Find where the given text appears and provide that cell's center as (X, Y) coordinate. 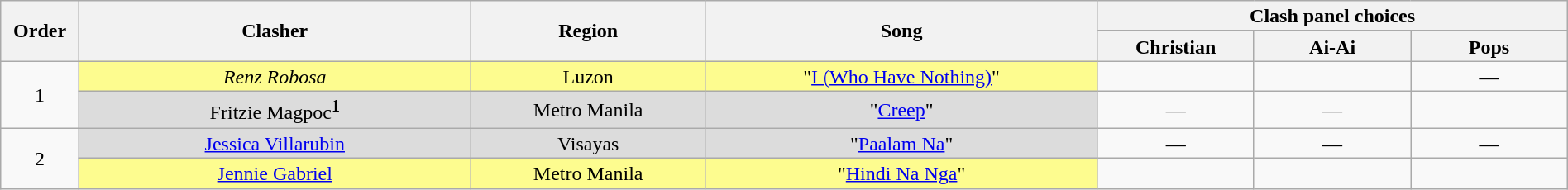
1 (40, 94)
Jessica Villarubin (275, 144)
Luzon (588, 76)
"Creep" (901, 109)
"I (Who Have Nothing)" (901, 76)
Clasher (275, 31)
Region (588, 31)
"Paalam Na" (901, 144)
Jennie Gabriel (275, 173)
Clash panel choices (1332, 17)
"Hindi Na Nga" (901, 173)
Visayas (588, 144)
2 (40, 159)
Fritzie Magpoc1 (275, 109)
Ai-Ai (1331, 46)
Renz Robosa (275, 76)
Christian (1176, 46)
Song (901, 31)
Pops (1489, 46)
Order (40, 31)
